Pinpoint the cell where the given text exists, returning its [x, y] midpoint coordinate. 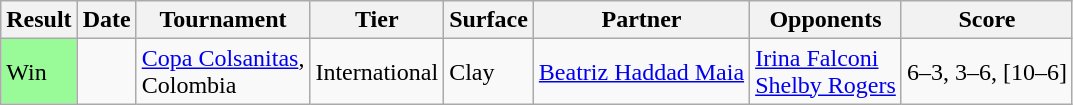
Result [39, 20]
Tournament [223, 20]
6–3, 3–6, [10–6] [986, 72]
Irina Falconi Shelby Rogers [826, 72]
Score [986, 20]
International [377, 72]
Clay [489, 72]
Date [106, 20]
Win [39, 72]
Tier [377, 20]
Surface [489, 20]
Copa Colsanitas, Colombia [223, 72]
Opponents [826, 20]
Beatriz Haddad Maia [641, 72]
Partner [641, 20]
